Determine the [x, y] coordinate at the center of the cell enclosing the given text.  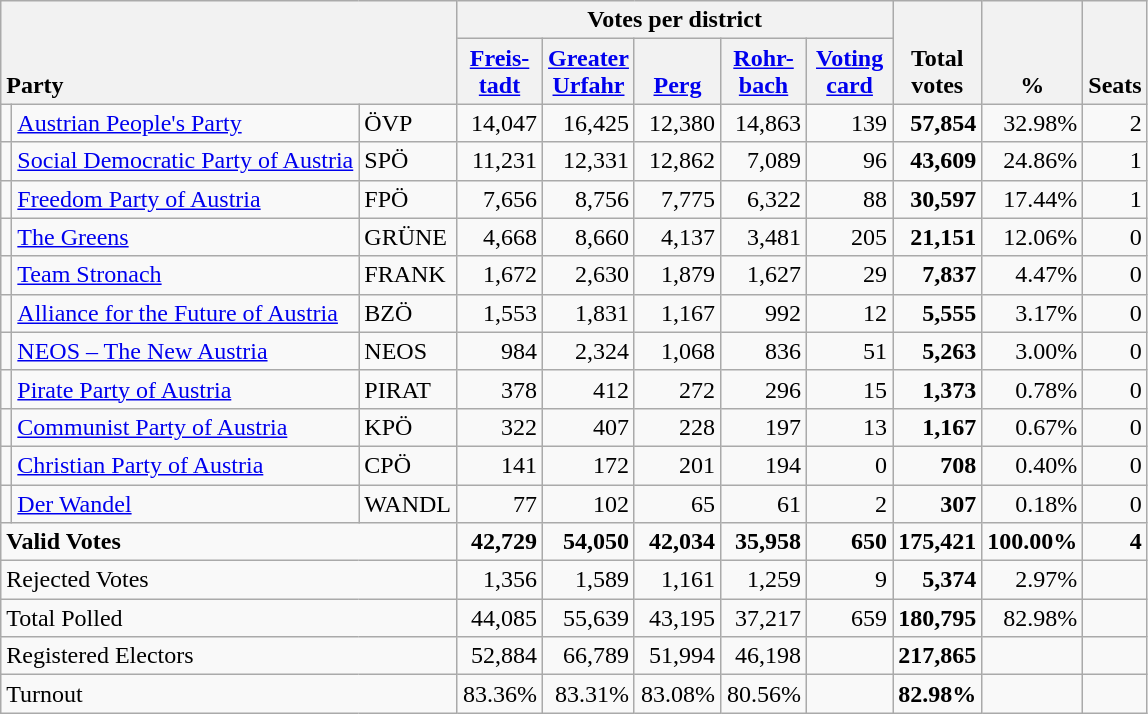
Communist Party of Austria [186, 427]
1,627 [764, 275]
35,958 [764, 542]
13 [850, 427]
Votes per district [674, 20]
228 [677, 427]
7,837 [938, 275]
Votingcard [850, 72]
0.18% [1032, 503]
% [1032, 52]
Pirate Party of Austria [186, 389]
77 [499, 503]
15 [850, 389]
2,630 [589, 275]
24.86% [1032, 161]
1,068 [677, 351]
80.56% [764, 694]
65 [677, 503]
1,356 [499, 580]
5,555 [938, 313]
Austrian People's Party [186, 123]
NEOS [408, 351]
51,994 [677, 656]
12.06% [1032, 237]
8,756 [589, 199]
51 [850, 351]
5,263 [938, 351]
57,854 [938, 123]
0.40% [1032, 465]
984 [499, 351]
46,198 [764, 656]
1,373 [938, 389]
14,863 [764, 123]
The Greens [186, 237]
407 [589, 427]
102 [589, 503]
Freedom Party of Austria [186, 199]
96 [850, 161]
3.17% [1032, 313]
197 [764, 427]
CPÖ [408, 465]
32.98% [1032, 123]
5,374 [938, 580]
21,151 [938, 237]
Social Democratic Party of Austria [186, 161]
0.67% [1032, 427]
100.00% [1032, 542]
412 [589, 389]
378 [499, 389]
836 [764, 351]
Rejected Votes [229, 580]
194 [764, 465]
43,195 [677, 618]
GreaterUrfahr [589, 72]
ÖVP [408, 123]
1,589 [589, 580]
1,259 [764, 580]
4 [1115, 542]
Christian Party of Austria [186, 465]
0.78% [1032, 389]
83.31% [589, 694]
88 [850, 199]
650 [850, 542]
322 [499, 427]
217,865 [938, 656]
SPÖ [408, 161]
Total Polled [229, 618]
992 [764, 313]
16,425 [589, 123]
Party [229, 52]
172 [589, 465]
BZÖ [408, 313]
12 [850, 313]
12,862 [677, 161]
PIRAT [408, 389]
Seats [1115, 52]
Valid Votes [229, 542]
Alliance for the Future of Austria [186, 313]
14,047 [499, 123]
3.00% [1032, 351]
4.47% [1032, 275]
Turnout [229, 694]
4,137 [677, 237]
WANDL [408, 503]
42,729 [499, 542]
3,481 [764, 237]
37,217 [764, 618]
52,884 [499, 656]
FPÖ [408, 199]
42,034 [677, 542]
29 [850, 275]
1,831 [589, 313]
FRANK [408, 275]
11,231 [499, 161]
6,322 [764, 199]
61 [764, 503]
Der Wandel [186, 503]
1,879 [677, 275]
1,553 [499, 313]
180,795 [938, 618]
66,789 [589, 656]
55,639 [589, 618]
Totalvotes [938, 52]
4,668 [499, 237]
Freis-tadt [499, 72]
KPÖ [408, 427]
54,050 [589, 542]
1,672 [499, 275]
44,085 [499, 618]
7,656 [499, 199]
12,380 [677, 123]
9 [850, 580]
17.44% [1032, 199]
Team Stronach [186, 275]
43,609 [938, 161]
7,775 [677, 199]
296 [764, 389]
205 [850, 237]
8,660 [589, 237]
708 [938, 465]
Rohr-bach [764, 72]
272 [677, 389]
201 [677, 465]
141 [499, 465]
7,089 [764, 161]
Perg [677, 72]
175,421 [938, 542]
GRÜNE [408, 237]
30,597 [938, 199]
307 [938, 503]
2.97% [1032, 580]
139 [850, 123]
Registered Electors [229, 656]
83.36% [499, 694]
1,161 [677, 580]
83.08% [677, 694]
12,331 [589, 161]
2,324 [589, 351]
659 [850, 618]
NEOS – The New Austria [186, 351]
